Search for the cell housing the specified text and yield its (X, Y) center coordinate. 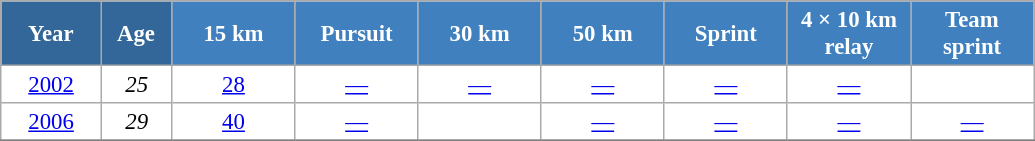
28 (234, 85)
40 (234, 122)
Age (136, 34)
29 (136, 122)
50 km (602, 34)
2002 (52, 85)
2006 (52, 122)
15 km (234, 34)
Sprint (726, 34)
30 km (480, 34)
Pursuit (356, 34)
Team sprint (972, 34)
25 (136, 85)
4 × 10 km relay (848, 34)
Year (52, 34)
